Scan for the cell matching the given text and deliver its [X, Y] coordinate at center. 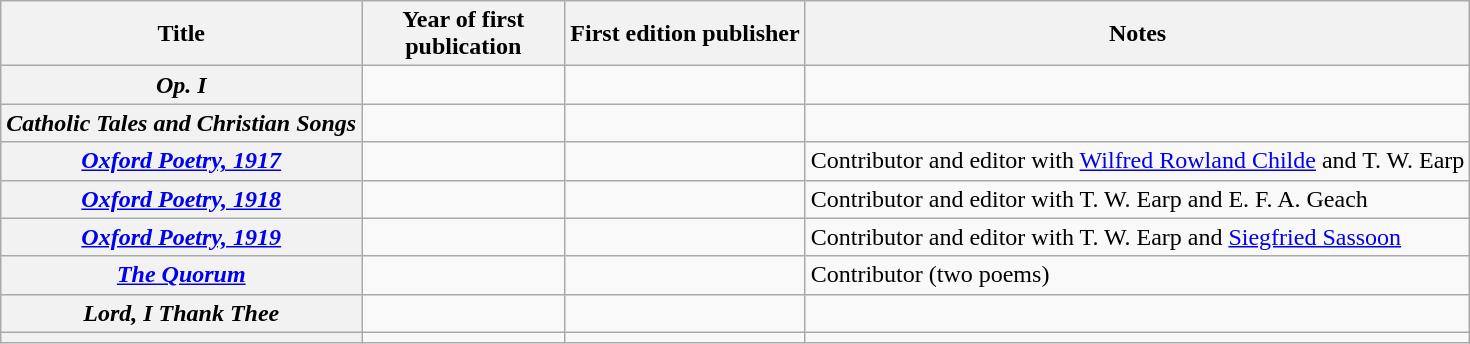
Oxford Poetry, 1919 [182, 237]
The Quorum [182, 275]
Title [182, 34]
Contributor and editor with T. W. Earp and Siegfried Sassoon [1138, 237]
Oxford Poetry, 1918 [182, 199]
Contributor and editor with T. W. Earp and E. F. A. Geach [1138, 199]
Notes [1138, 34]
First edition publisher [685, 34]
Oxford Poetry, 1917 [182, 161]
Op. I [182, 85]
Contributor (two poems) [1138, 275]
Year of first publication [464, 34]
Catholic Tales and Christian Songs [182, 123]
Contributor and editor with Wilfred Rowland Childe and T. W. Earp [1138, 161]
Lord, I Thank Thee [182, 313]
